Search for the cell housing the specified text and yield its (X, Y) center coordinate. 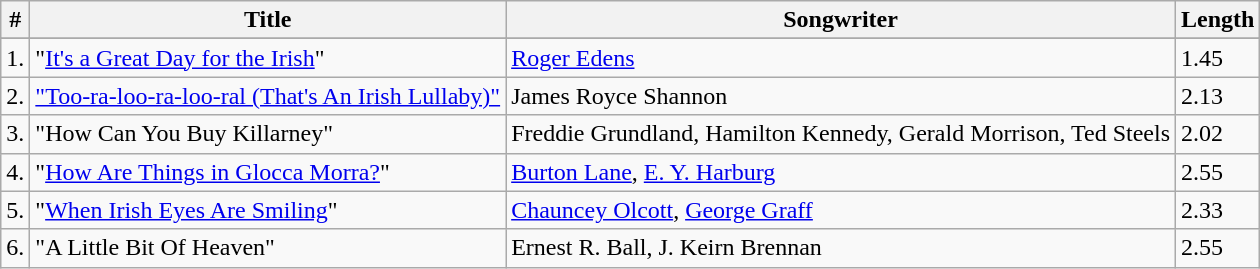
Chauncey Olcott, George Graff (841, 210)
James Royce Shannon (841, 96)
2. (16, 96)
1. (16, 58)
6. (16, 248)
1.45 (1218, 58)
"A Little Bit Of Heaven" (268, 248)
Roger Edens (841, 58)
5. (16, 210)
3. (16, 134)
2.02 (1218, 134)
# (16, 20)
"Too-ra-loo-ra-loo-ral (That's An Irish Lullaby)" (268, 96)
Length (1218, 20)
Title (268, 20)
"When Irish Eyes Are Smiling" (268, 210)
2.13 (1218, 96)
Ernest R. Ball, J. Keirn Brennan (841, 248)
Songwriter (841, 20)
4. (16, 172)
Burton Lane, E. Y. Harburg (841, 172)
2.33 (1218, 210)
Freddie Grundland, Hamilton Kennedy, Gerald Morrison, Ted Steels (841, 134)
"It's a Great Day for the Irish" (268, 58)
"How Can You Buy Killarney" (268, 134)
"How Are Things in Glocca Morra?" (268, 172)
